Provide the [x, y] coordinate of the cell's center where the given text is located.  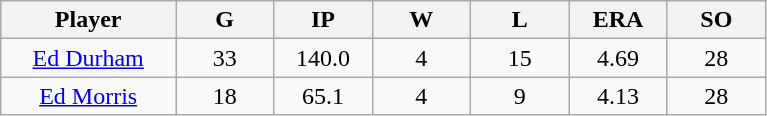
ERA [618, 20]
33 [225, 58]
SO [716, 20]
L [520, 20]
18 [225, 96]
Ed Durham [88, 58]
15 [520, 58]
G [225, 20]
W [421, 20]
IP [323, 20]
65.1 [323, 96]
9 [520, 96]
140.0 [323, 58]
Player [88, 20]
4.69 [618, 58]
4.13 [618, 96]
Ed Morris [88, 96]
